For the text-containing cell, return its midpoint in (x, y) coordinate format. 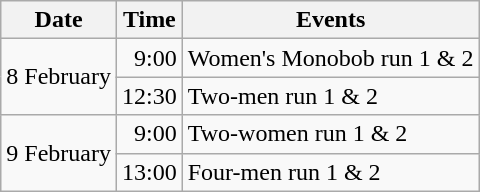
Two-men run 1 & 2 (330, 96)
Date (59, 20)
9 February (59, 153)
Women's Monobob run 1 & 2 (330, 58)
Two-women run 1 & 2 (330, 134)
Events (330, 20)
13:00 (149, 172)
Four-men run 1 & 2 (330, 172)
12:30 (149, 96)
8 February (59, 77)
Time (149, 20)
